Locate the cell with the specified text and output its [x, y] center coordinate. 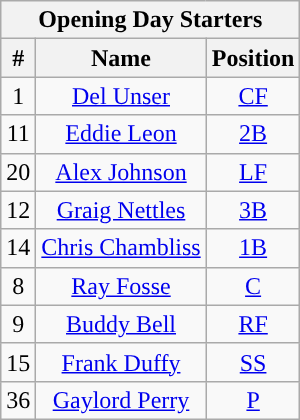
14 [18, 248]
Buddy Bell [121, 324]
Name [121, 58]
Del Unser [121, 96]
8 [18, 286]
Graig Nettles [121, 210]
Position [253, 58]
Eddie Leon [121, 134]
LF [253, 172]
2B [253, 134]
C [253, 286]
36 [18, 400]
Gaylord Perry [121, 400]
Alex Johnson [121, 172]
15 [18, 362]
P [253, 400]
RF [253, 324]
Opening Day Starters [150, 20]
Frank Duffy [121, 362]
# [18, 58]
9 [18, 324]
SS [253, 362]
1 [18, 96]
Ray Fosse [121, 286]
CF [253, 96]
20 [18, 172]
12 [18, 210]
Chris Chambliss [121, 248]
11 [18, 134]
3B [253, 210]
1B [253, 248]
